Determine the (x, y) coordinate at the center of the cell enclosing the given text.  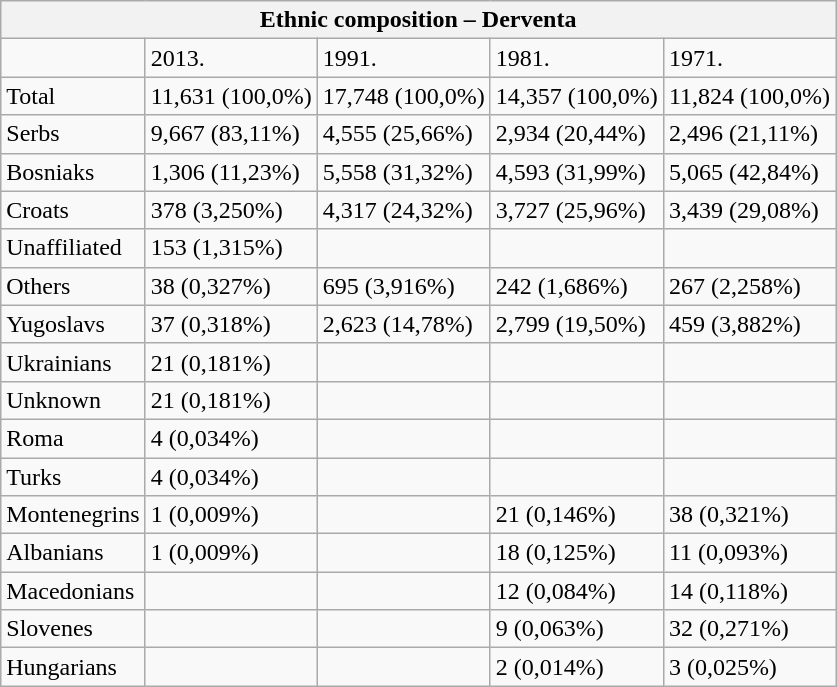
3,727 (25,96%) (576, 210)
12 (0,084%) (576, 591)
2,496 (21,11%) (749, 134)
3,439 (29,08%) (749, 210)
1981. (576, 58)
2,934 (20,44%) (576, 134)
153 (1,315%) (231, 248)
Roma (73, 438)
14 (0,118%) (749, 591)
4,593 (31,99%) (576, 172)
Croats (73, 210)
4,555 (25,66%) (404, 134)
Slovenes (73, 629)
695 (3,916%) (404, 286)
38 (0,327%) (231, 286)
378 (3,250%) (231, 210)
Total (73, 96)
Unaffiliated (73, 248)
18 (0,125%) (576, 553)
4,317 (24,32%) (404, 210)
11 (0,093%) (749, 553)
17,748 (100,0%) (404, 96)
21 (0,146%) (576, 515)
1991. (404, 58)
9 (0,063%) (576, 629)
32 (0,271%) (749, 629)
242 (1,686%) (576, 286)
37 (0,318%) (231, 324)
Bosniaks (73, 172)
5,558 (31,32%) (404, 172)
267 (2,258%) (749, 286)
Albanians (73, 553)
Yugoslavs (73, 324)
11,824 (100,0%) (749, 96)
Hungarians (73, 667)
2 (0,014%) (576, 667)
11,631 (100,0%) (231, 96)
3 (0,025%) (749, 667)
Turks (73, 477)
Serbs (73, 134)
38 (0,321%) (749, 515)
2,623 (14,78%) (404, 324)
459 (3,882%) (749, 324)
1,306 (11,23%) (231, 172)
Ukrainians (73, 362)
Montenegrins (73, 515)
1971. (749, 58)
Macedonians (73, 591)
Others (73, 286)
2013. (231, 58)
Ethnic composition – Derventa (418, 20)
2,799 (19,50%) (576, 324)
9,667 (83,11%) (231, 134)
5,065 (42,84%) (749, 172)
14,357 (100,0%) (576, 96)
Unknown (73, 400)
